Search for the cell housing the specified text and yield its (X, Y) center coordinate. 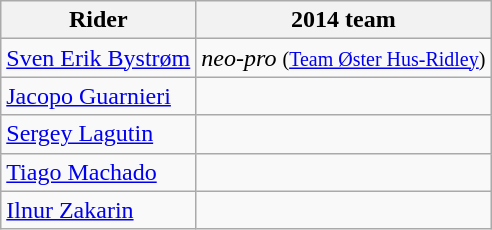
Sergey Lagutin (98, 134)
Sven Erik Bystrøm (98, 58)
Jacopo Guarnieri (98, 96)
Ilnur Zakarin (98, 210)
Rider (98, 20)
Tiago Machado (98, 172)
2014 team (344, 20)
neo-pro (Team Øster Hus-Ridley) (344, 58)
